Determine the [x, y] coordinate at the center of the cell enclosing the given text.  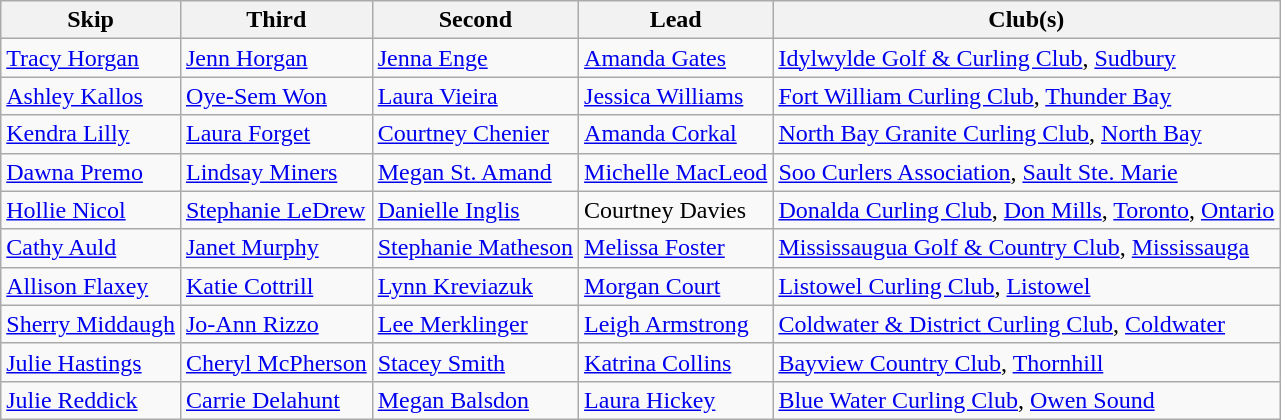
Julie Reddick [91, 400]
Stephanie LeDrew [276, 210]
Coldwater & District Curling Club, Coldwater [1026, 324]
Idylwylde Golf & Curling Club, Sudbury [1026, 58]
Laura Forget [276, 134]
Cheryl McPherson [276, 362]
Allison Flaxey [91, 286]
Jessica Williams [676, 96]
Skip [91, 20]
Julie Hastings [91, 362]
North Bay Granite Curling Club, North Bay [1026, 134]
Laura Hickey [676, 400]
Melissa Foster [676, 248]
Lynn Kreviazuk [475, 286]
Cathy Auld [91, 248]
Amanda Corkal [676, 134]
Courtney Chenier [475, 134]
Lead [676, 20]
Oye-Sem Won [276, 96]
Lee Merklinger [475, 324]
Second [475, 20]
Bayview Country Club, Thornhill [1026, 362]
Katie Cottrill [276, 286]
Soo Curlers Association, Sault Ste. Marie [1026, 172]
Dawna Premo [91, 172]
Tracy Horgan [91, 58]
Third [276, 20]
Blue Water Curling Club, Owen Sound [1026, 400]
Janet Murphy [276, 248]
Kendra Lilly [91, 134]
Danielle Inglis [475, 210]
Carrie Delahunt [276, 400]
Fort William Curling Club, Thunder Bay [1026, 96]
Jenn Horgan [276, 58]
Leigh Armstrong [676, 324]
Stephanie Matheson [475, 248]
Sherry Middaugh [91, 324]
Katrina Collins [676, 362]
Club(s) [1026, 20]
Donalda Curling Club, Don Mills, Toronto, Ontario [1026, 210]
Amanda Gates [676, 58]
Megan Balsdon [475, 400]
Jenna Enge [475, 58]
Laura Vieira [475, 96]
Michelle MacLeod [676, 172]
Stacey Smith [475, 362]
Megan St. Amand [475, 172]
Hollie Nicol [91, 210]
Mississaugua Golf & Country Club, Mississauga [1026, 248]
Lindsay Miners [276, 172]
Courtney Davies [676, 210]
Listowel Curling Club, Listowel [1026, 286]
Morgan Court [676, 286]
Ashley Kallos [91, 96]
Jo-Ann Rizzo [276, 324]
